Provide the (X, Y) coordinate of the cell's center where the given text is located.  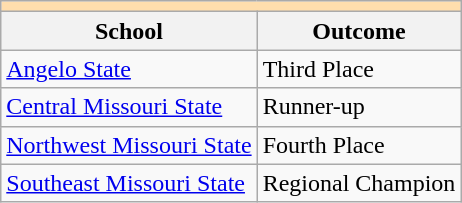
School (129, 31)
Runner-up (359, 107)
Central Missouri State (129, 107)
Northwest Missouri State (129, 145)
Regional Champion (359, 183)
Third Place (359, 69)
Fourth Place (359, 145)
Angelo State (129, 69)
Outcome (359, 31)
Southeast Missouri State (129, 183)
